Detect which cell encompasses the target text, then output its [x, y] center coordinate. 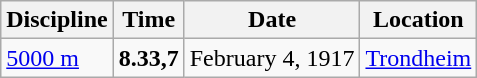
February 4, 1917 [272, 58]
Date [272, 20]
8.33,7 [148, 58]
Discipline [57, 20]
Time [148, 20]
Location [418, 20]
Trondheim [418, 58]
5000 m [57, 58]
